Determine the [x, y] coordinate at the center of the cell enclosing the given text.  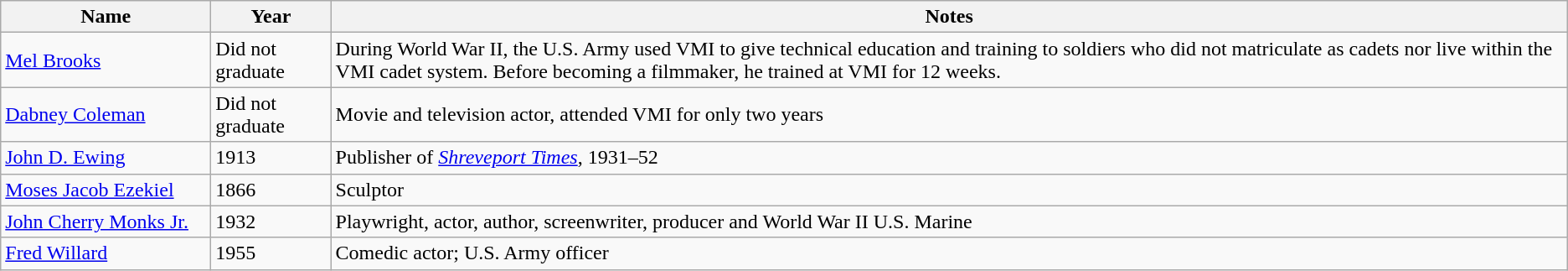
John D. Ewing [106, 158]
Movie and television actor, attended VMI for only two years [949, 114]
John Cherry Monks Jr. [106, 221]
1913 [271, 158]
Notes [949, 17]
1955 [271, 253]
1866 [271, 190]
Comedic actor; U.S. Army officer [949, 253]
Name [106, 17]
Mel Brooks [106, 60]
Moses Jacob Ezekiel [106, 190]
Playwright, actor, author, screenwriter, producer and World War II U.S. Marine [949, 221]
Publisher of Shreveport Times, 1931–52 [949, 158]
Year [271, 17]
1932 [271, 221]
Fred Willard [106, 253]
Dabney Coleman [106, 114]
Sculptor [949, 190]
